Output the [X, Y] coordinate of the center of the cell containing the given text.  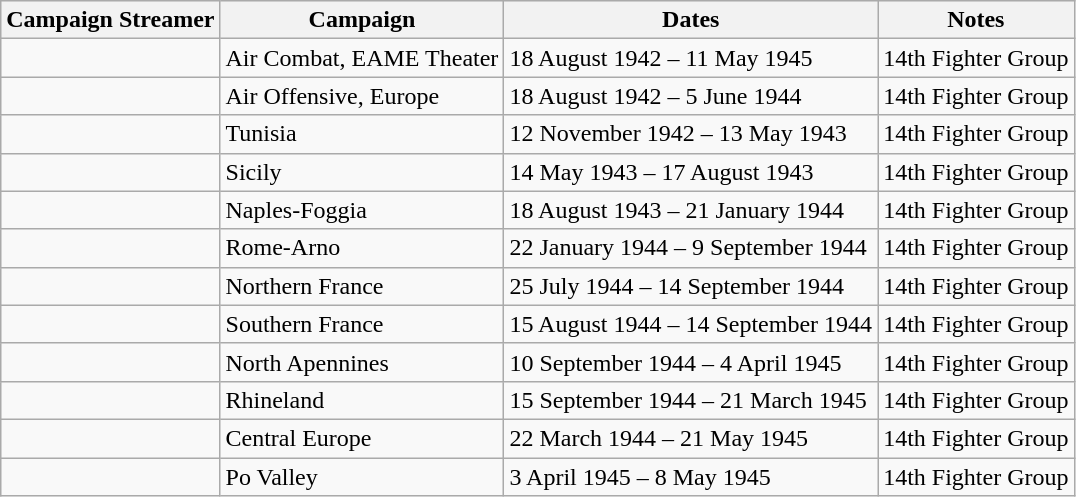
North Apennines [362, 362]
Tunisia [362, 134]
Air Combat, EAME Theater [362, 58]
Central Europe [362, 438]
18 August 1943 – 21 January 1944 [691, 210]
Sicily [362, 172]
Dates [691, 20]
18 August 1942 – 11 May 1945 [691, 58]
15 September 1944 – 21 March 1945 [691, 400]
12 November 1942 – 13 May 1943 [691, 134]
15 August 1944 – 14 September 1944 [691, 324]
Southern France [362, 324]
Naples-Foggia [362, 210]
Campaign Streamer [110, 20]
Northern France [362, 286]
22 March 1944 – 21 May 1945 [691, 438]
Campaign [362, 20]
Po Valley [362, 477]
Rhineland [362, 400]
Rome-Arno [362, 248]
3 April 1945 – 8 May 1945 [691, 477]
18 August 1942 – 5 June 1944 [691, 96]
10 September 1944 – 4 April 1945 [691, 362]
Notes [976, 20]
25 July 1944 – 14 September 1944 [691, 286]
22 January 1944 – 9 September 1944 [691, 248]
14 May 1943 – 17 August 1943 [691, 172]
Air Offensive, Europe [362, 96]
